For the text-containing cell, return its midpoint in (X, Y) coordinate format. 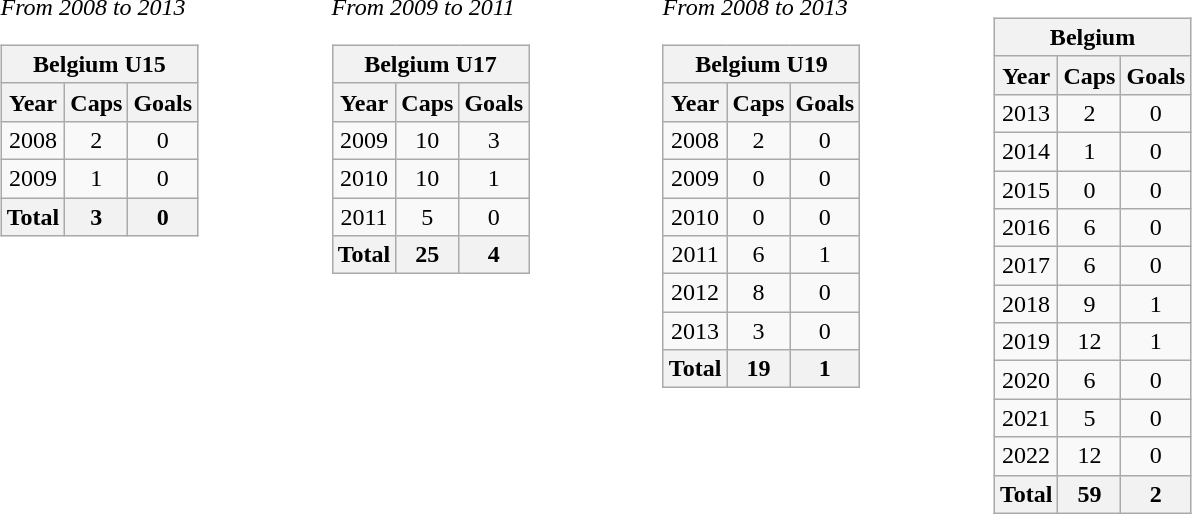
Belgium U19 (761, 64)
2015 (1026, 189)
4 (494, 255)
2016 (1026, 228)
2017 (1026, 266)
8 (758, 293)
25 (428, 255)
2012 (695, 293)
2021 (1026, 418)
9 (1090, 304)
Belgium U17 (430, 64)
Belgium U15 (99, 64)
2014 (1026, 151)
2018 (1026, 304)
2019 (1026, 342)
2022 (1026, 456)
Belgium (1092, 37)
2020 (1026, 380)
59 (1090, 494)
19 (758, 369)
